Return [x, y] of the center of cell containing provided text 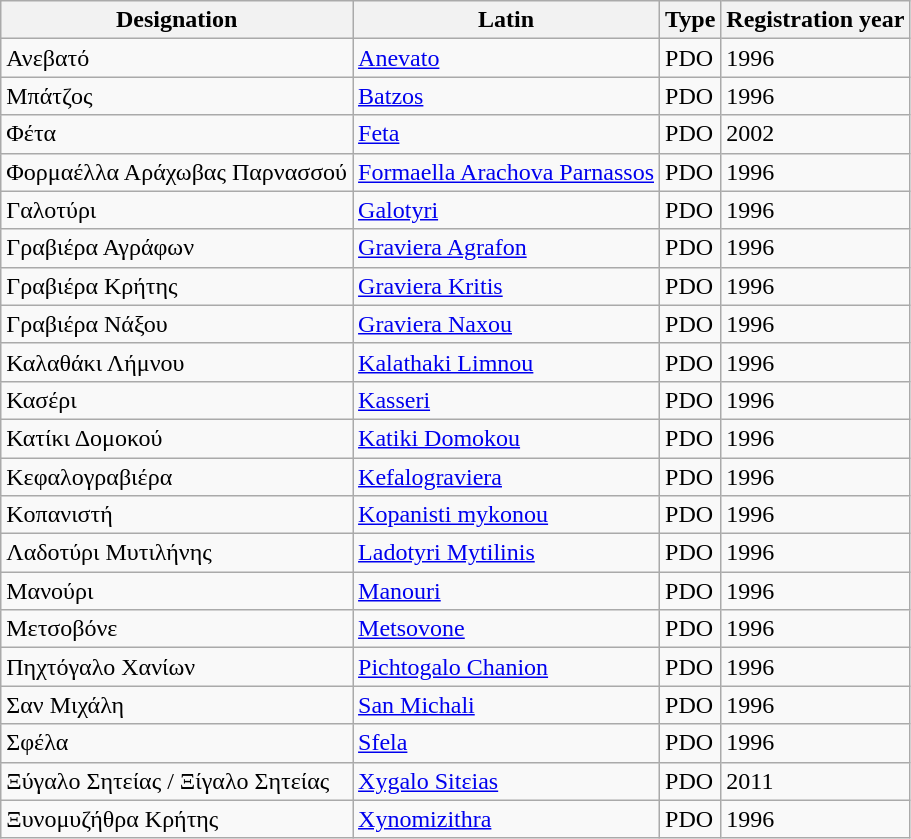
Galotyri [506, 210]
Φορμαέλλα Αράχωβας Παρνασσού [177, 172]
Xygalo Sitεias [506, 781]
Graviera Naxou [506, 324]
Manouri [506, 591]
Kasseri [506, 400]
Batzos [506, 96]
San Michali [506, 705]
Μετσοβόνε [177, 629]
Γαλοτύρι [177, 210]
Κατίκι Δομοκού [177, 438]
Γραβιέρα Κρήτης [177, 286]
Xynomizithra [506, 819]
Anevato [506, 58]
Φέτα [177, 134]
Ξύγαλο Σητείας / Ξίγαλο Σητείας [177, 781]
Graviera Agrafon [506, 248]
Sfela [506, 743]
Κεφαλογραβιέρα [177, 477]
Metsovone [506, 629]
Type [690, 20]
Katiki Domokou [506, 438]
Ladotyri Mytilinis [506, 553]
Kefalograviera [506, 477]
Μανούρι [177, 591]
Kalathaki Limnou [506, 362]
Ξυνομυζήθρα Κρήτης [177, 819]
Registration year [816, 20]
Formaella Arachova Parnassos [506, 172]
Κοπανιστή [177, 515]
2002 [816, 134]
Graviera Kritis [506, 286]
Γραβιέρα Αγράφων [177, 248]
Kopanisti mykonou [506, 515]
Ανεβατό [177, 58]
Feta [506, 134]
Πηχτόγαλο Χανίων [177, 667]
Μπάτζος [177, 96]
Σαν Μιχάλη [177, 705]
Γραβιέρα Νάξου [177, 324]
Καλαθάκι Λήμνου [177, 362]
Latin [506, 20]
Pichtogalo Chanion [506, 667]
Λαδοτύρι Μυτιλήνης [177, 553]
Σφέλα [177, 743]
Designation [177, 20]
Κασέρι [177, 400]
2011 [816, 781]
